For the text-containing cell, return its midpoint in [x, y] coordinate format. 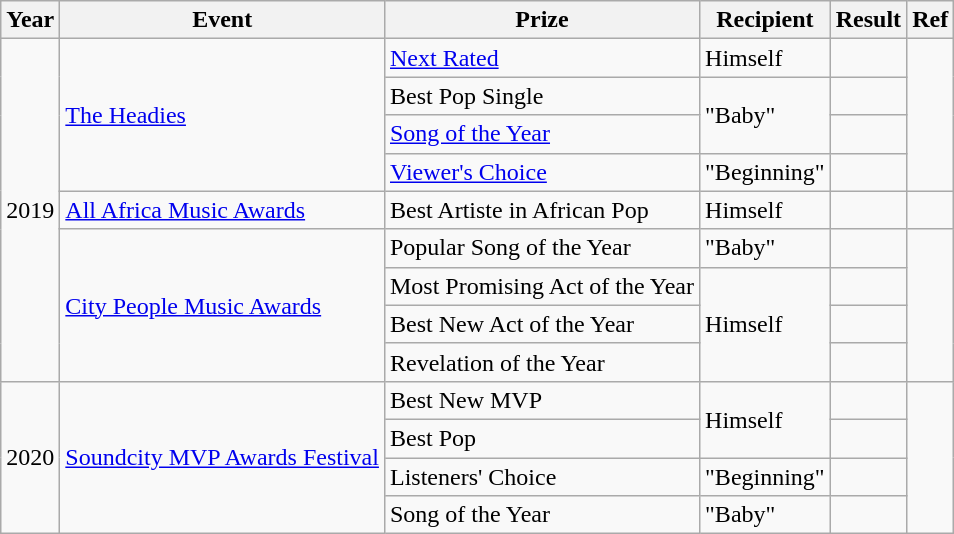
Best New Act of the Year [542, 324]
Revelation of the Year [542, 362]
Best Pop [542, 438]
Viewer's Choice [542, 172]
Event [222, 20]
Recipient [766, 20]
The Headies [222, 115]
Most Promising Act of the Year [542, 286]
All Africa Music Awards [222, 210]
Next Rated [542, 58]
Year [30, 20]
Prize [542, 20]
City People Music Awards [222, 305]
Best New MVP [542, 400]
Best Pop Single [542, 96]
2020 [30, 457]
Best Artiste in African Pop [542, 210]
Listeners' Choice [542, 477]
Result [868, 20]
Ref [930, 20]
2019 [30, 210]
Soundcity MVP Awards Festival [222, 457]
Popular Song of the Year [542, 248]
